Return [X, Y] of the center of cell containing provided text 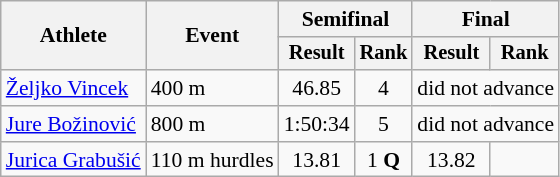
Final [486, 19]
Željko Vincek [74, 88]
5 [384, 124]
Jure Božinović [74, 124]
Semifinal [346, 19]
1:50:34 [317, 124]
46.85 [317, 88]
4 [384, 88]
800 m [212, 124]
Event [212, 36]
Athlete [74, 36]
400 m [212, 88]
